Return [x, y] of the center of cell containing provided text 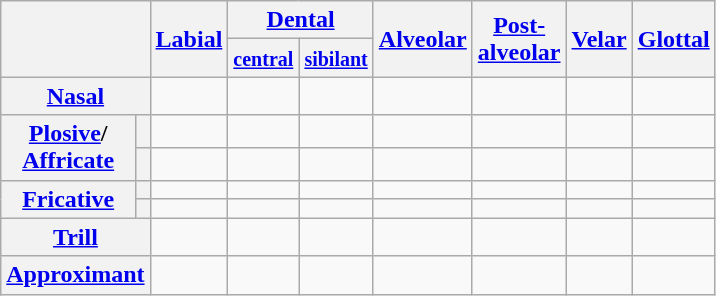
Glottal [674, 39]
Alveolar [422, 39]
Approximant [76, 275]
Plosive/Affricate [68, 148]
Labial [189, 39]
Nasal [76, 96]
Post-alveolar [519, 39]
Dental [300, 20]
sibilant [336, 58]
central [264, 58]
Velar [599, 39]
Fricative [68, 199]
Trill [76, 237]
